Capture the cell that displays the provided text and extract its (X, Y) central coordinate. 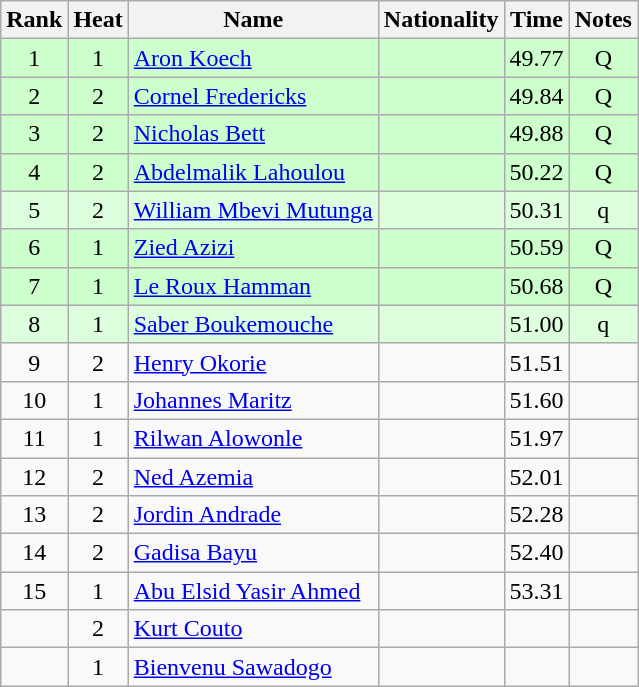
50.68 (536, 286)
Gadisa Bayu (253, 553)
49.77 (536, 58)
50.31 (536, 210)
Rilwan Alowonle (253, 438)
William Mbevi Mutunga (253, 210)
Name (253, 20)
49.84 (536, 96)
52.01 (536, 477)
Kurt Couto (253, 629)
8 (34, 324)
Abdelmalik Lahoulou (253, 172)
Nationality (441, 20)
Aron Koech (253, 58)
9 (34, 362)
52.40 (536, 553)
Notes (603, 20)
51.00 (536, 324)
Abu Elsid Yasir Ahmed (253, 591)
11 (34, 438)
Saber Boukemouche (253, 324)
49.88 (536, 134)
Ned Azemia (253, 477)
53.31 (536, 591)
52.28 (536, 515)
6 (34, 248)
Le Roux Hamman (253, 286)
13 (34, 515)
Cornel Fredericks (253, 96)
Jordin Andrade (253, 515)
Zied Azizi (253, 248)
14 (34, 553)
10 (34, 400)
Bienvenu Sawadogo (253, 667)
15 (34, 591)
Johannes Maritz (253, 400)
Henry Okorie (253, 362)
50.22 (536, 172)
51.51 (536, 362)
12 (34, 477)
50.59 (536, 248)
7 (34, 286)
51.60 (536, 400)
3 (34, 134)
Nicholas Bett (253, 134)
51.97 (536, 438)
Heat (98, 20)
Rank (34, 20)
5 (34, 210)
4 (34, 172)
Time (536, 20)
